Determine the (X, Y) coordinate at the center of the cell enclosing the given text.  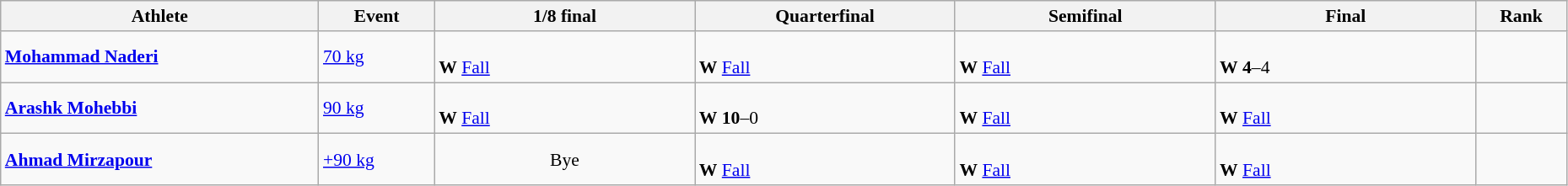
Rank (1522, 16)
Ahmad Mirzapour (160, 160)
Arashk Mohebbi (160, 108)
Quarterfinal (825, 16)
1/8 final (565, 16)
Semifinal (1085, 16)
70 kg (376, 57)
+90 kg (376, 160)
Bye (565, 160)
90 kg (376, 108)
W 4–4 (1346, 57)
Athlete (160, 16)
Mohammad Naderi (160, 57)
W 10–0 (825, 108)
Final (1346, 16)
Event (376, 16)
